Return (X, Y) of the center of cell containing provided text 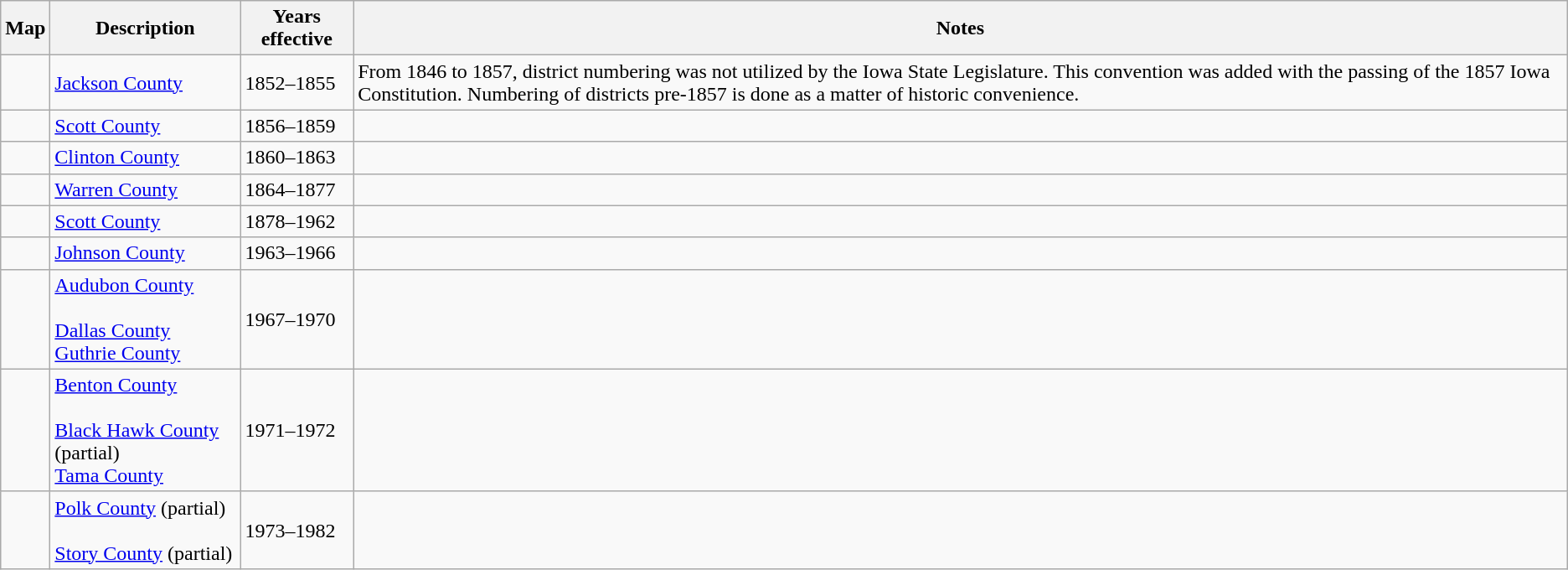
1852–1855 (297, 82)
Polk County (partial)Story County (partial) (146, 530)
1967–1970 (297, 319)
1856–1859 (297, 126)
Map (25, 28)
Audubon CountyDallas County Guthrie County (146, 319)
1963–1966 (297, 253)
Years effective (297, 28)
Warren County (146, 189)
1971–1972 (297, 430)
Benton CountyBlack Hawk County (partial) Tama County (146, 430)
1878–1962 (297, 221)
1864–1877 (297, 189)
1973–1982 (297, 530)
Description (146, 28)
Jackson County (146, 82)
Johnson County (146, 253)
Clinton County (146, 158)
Notes (961, 28)
1860–1863 (297, 158)
